Search for the cell housing the specified text and yield its [X, Y] center coordinate. 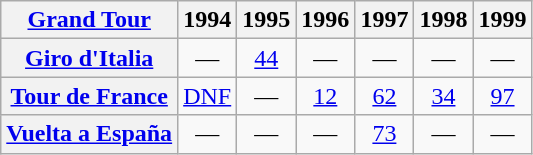
1996 [326, 20]
1994 [208, 20]
Giro d'Italia [90, 58]
Tour de France [90, 96]
1995 [266, 20]
Vuelta a España [90, 134]
1997 [384, 20]
34 [444, 96]
1999 [502, 20]
97 [502, 96]
12 [326, 96]
62 [384, 96]
73 [384, 134]
Grand Tour [90, 20]
44 [266, 58]
1998 [444, 20]
DNF [208, 96]
